Identify which cell holds the provided text, then report its [X, Y] central coordinate. 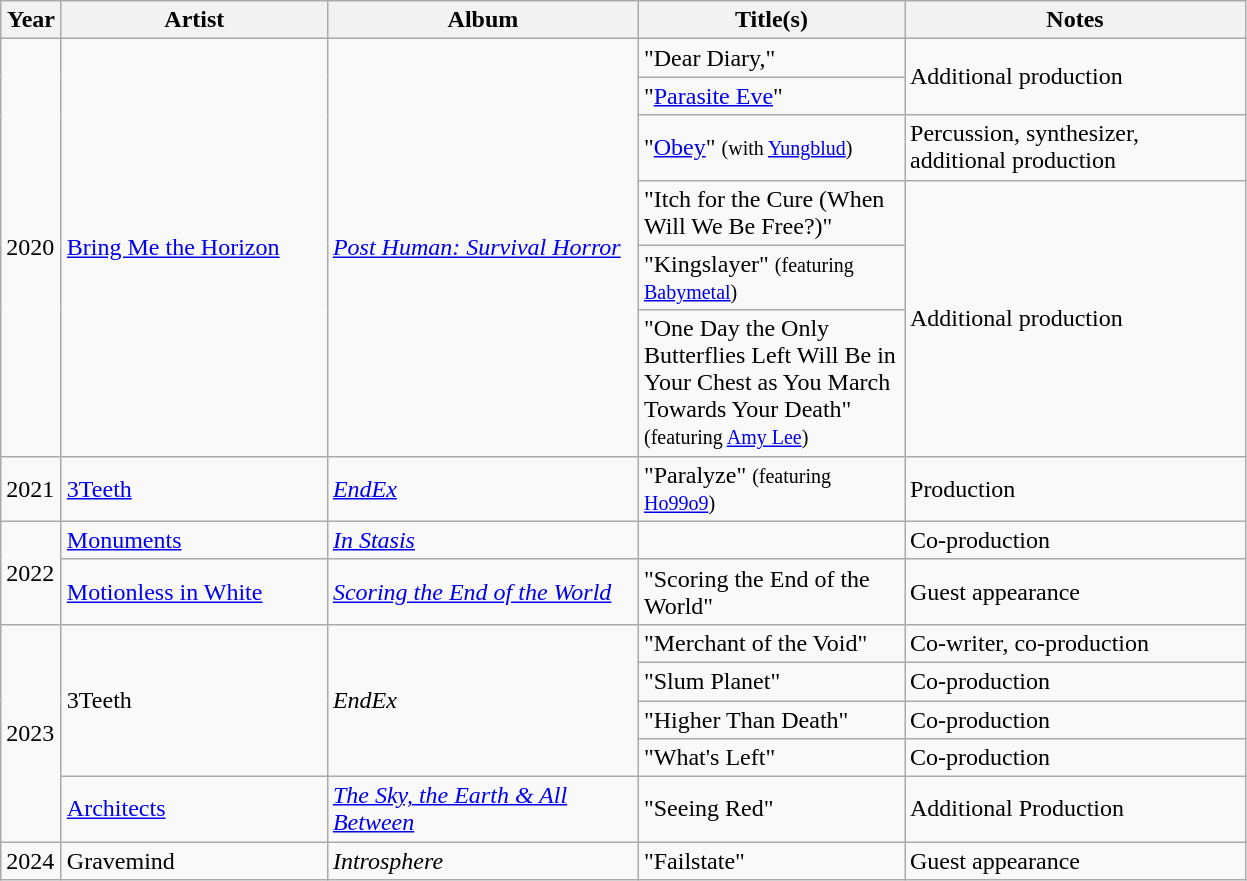
2021 [32, 488]
Bring Me the Horizon [194, 248]
2022 [32, 572]
Introsphere [482, 861]
"Kingslayer" (featuring Babymetal) [771, 278]
Notes [1074, 20]
2023 [32, 732]
In Stasis [482, 540]
Gravemind [194, 861]
Year [32, 20]
"Scoring the End of the World" [771, 592]
"Merchant of the Void" [771, 643]
"Itch for the Cure (When Will We Be Free?)" [771, 212]
"Paralyze" (featuring Ho99o9) [771, 488]
"One Day the Only Butterflies Left Will Be in Your Chest as You March Towards Your Death" (featuring Amy Lee) [771, 383]
Monuments [194, 540]
Post Human: Survival Horror [482, 248]
"Seeing Red" [771, 810]
Percussion, synthesizer, additional production [1074, 148]
Motionless in White [194, 592]
"Parasite Eve" [771, 96]
"What's Left" [771, 758]
Co-writer, co-production [1074, 643]
Production [1074, 488]
The Sky, the Earth & All Between [482, 810]
"Slum Planet" [771, 681]
Scoring the End of the World [482, 592]
"Failstate" [771, 861]
2020 [32, 248]
Architects [194, 810]
"Dear Diary," [771, 58]
"Obey" (with Yungblud) [771, 148]
Album [482, 20]
2024 [32, 861]
Title(s) [771, 20]
Additional Production [1074, 810]
"Higher Than Death" [771, 719]
Artist [194, 20]
